Determine the [x, y] coordinate at the center of the cell enclosing the given text.  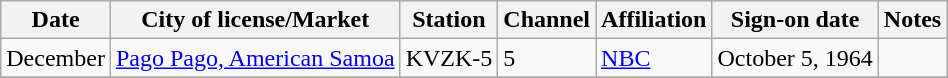
NBC [654, 58]
Sign-on date [795, 20]
October 5, 1964 [795, 58]
Pago Pago, American Samoa [255, 58]
KVZK-5 [449, 58]
December [56, 58]
Date [56, 20]
City of license/Market [255, 20]
Station [449, 20]
5 [547, 58]
Notes [912, 20]
Channel [547, 20]
Affiliation [654, 20]
